Search for the cell housing the specified text and yield its (x, y) center coordinate. 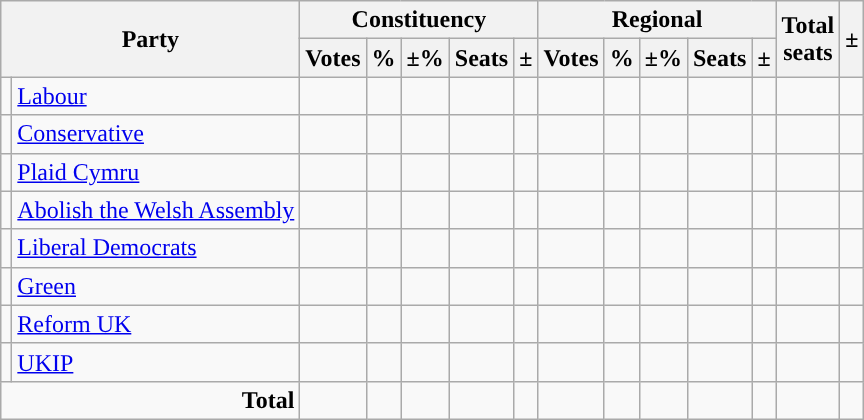
Reform UK (156, 324)
Party (150, 39)
Plaid Cymru (156, 172)
Labour (156, 96)
Total (150, 400)
UKIP (156, 362)
Liberal Democrats (156, 248)
Totalseats (808, 39)
Green (156, 286)
Conservative (156, 134)
Regional (657, 20)
Abolish the Welsh Assembly (156, 210)
Constituency (419, 20)
